Extract the [x, y] coordinate from the center of the cell holding the provided text.  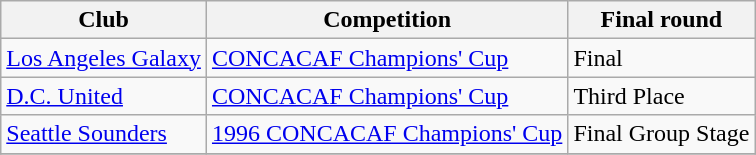
D.C. United [104, 96]
Final [662, 58]
Final Group Stage [662, 134]
Competition [386, 20]
Seattle Sounders [104, 134]
1996 CONCACAF Champions' Cup [386, 134]
Final round [662, 20]
Third Place [662, 96]
Club [104, 20]
Los Angeles Galaxy [104, 58]
